Output the (x, y) coordinate of the center of the cell containing the given text.  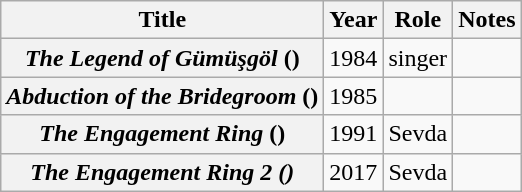
Role (418, 20)
2017 (354, 172)
Abduction of the Bridegroom () (162, 96)
Notes (487, 20)
1984 (354, 58)
1991 (354, 134)
The Legend of Gümüşgöl () (162, 58)
singer (418, 58)
Title (162, 20)
The Engagement Ring 2 () (162, 172)
The Engagement Ring () (162, 134)
Year (354, 20)
1985 (354, 96)
